Output the (x, y) coordinate of the center of the cell containing the given text.  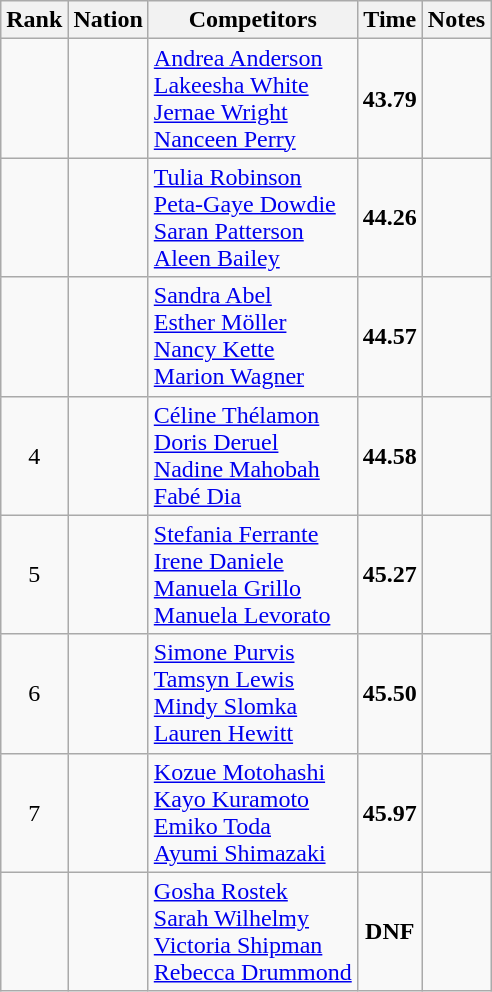
Notes (456, 20)
6 (34, 694)
45.27 (390, 574)
44.26 (390, 218)
5 (34, 574)
Kozue MotohashiKayo KuramotoEmiko TodaAyumi Shimazaki (252, 812)
Tulia RobinsonPeta-Gaye DowdieSaran PattersonAleen Bailey (252, 218)
Time (390, 20)
4 (34, 456)
Gosha RostekSarah WilhelmyVictoria ShipmanRebecca Drummond (252, 932)
Sandra AbelEsther MöllerNancy KetteMarion Wagner (252, 336)
Simone PurvisTamsyn LewisMindy SlomkaLauren Hewitt (252, 694)
DNF (390, 932)
Competitors (252, 20)
Stefania FerranteIrene DanieleManuela GrilloManuela Levorato (252, 574)
Rank (34, 20)
45.50 (390, 694)
Andrea AndersonLakeesha WhiteJernae WrightNanceen Perry (252, 98)
44.57 (390, 336)
7 (34, 812)
45.97 (390, 812)
Nation (108, 20)
44.58 (390, 456)
Céline ThélamonDoris DeruelNadine MahobahFabé Dia (252, 456)
43.79 (390, 98)
